Return the [x, y] coordinate for the center point of the cell that contains the specified text.  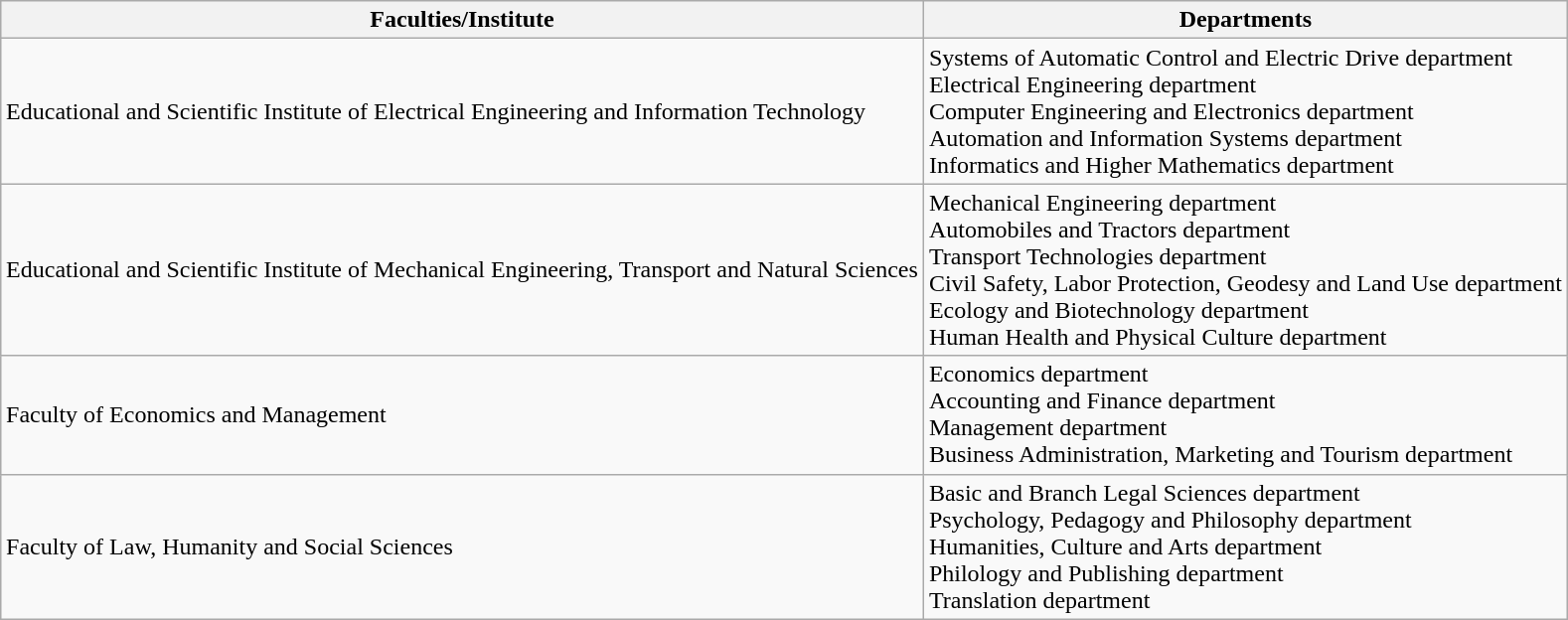
Departments [1245, 20]
Educational and Scientific Institute of Electrical Engineering and Information Technology [463, 111]
Educational and Scientific Institute of Mechanical Engineering, Transport and Natural Sciences [463, 270]
Faculty of Law, Humanity and Social Sciences [463, 546]
Faculties/Institute [463, 20]
Economics department Accounting and Finance department Management department Business Administration, Marketing and Tourism department [1245, 415]
Faculty of Economics and Management [463, 415]
